Identify which cell holds the provided text, then report its (x, y) central coordinate. 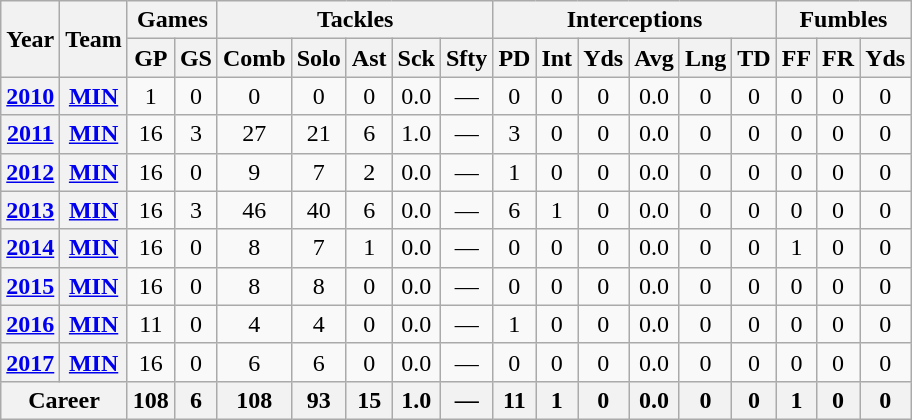
93 (318, 400)
2012 (30, 172)
Games (172, 20)
2011 (30, 134)
27 (254, 134)
Solo (318, 58)
9 (254, 172)
2014 (30, 248)
2017 (30, 362)
Year (30, 39)
Comb (254, 58)
Team (94, 39)
GS (196, 58)
Ast (369, 58)
2 (369, 172)
Interceptions (634, 20)
2010 (30, 96)
Int (557, 58)
Tackles (354, 20)
GP (150, 58)
40 (318, 210)
2016 (30, 324)
Avg (654, 58)
Lng (705, 58)
2013 (30, 210)
15 (369, 400)
Sfty (466, 58)
Sck (416, 58)
FR (838, 58)
FF (796, 58)
Career (64, 400)
Fumbles (844, 20)
TD (754, 58)
21 (318, 134)
PD (514, 58)
2015 (30, 286)
46 (254, 210)
